Capture the cell that displays the provided text and extract its [X, Y] central coordinate. 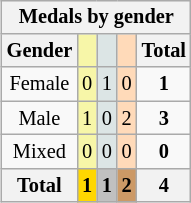
Male [40, 118]
Gender [40, 51]
Mixed [40, 152]
3 [164, 118]
4 [164, 185]
Female [40, 84]
Medals by gender [96, 17]
